Identify which cell holds the provided text, then report its [x, y] central coordinate. 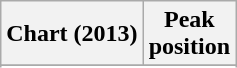
Peakposition [189, 34]
Chart (2013) [72, 34]
